Determine the [x, y] coordinate at the center of the cell enclosing the given text.  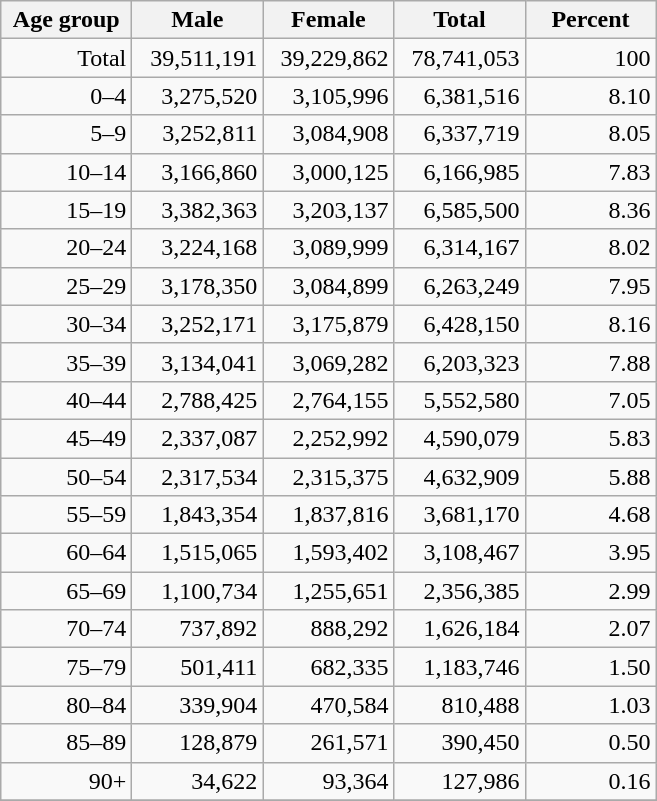
39,229,862 [328, 58]
5.83 [590, 438]
93,364 [328, 781]
2,356,385 [460, 591]
6,381,516 [460, 96]
85–89 [66, 743]
3,224,168 [198, 248]
3,203,137 [328, 210]
1,837,816 [328, 515]
6,337,719 [460, 134]
5–9 [66, 134]
737,892 [198, 629]
888,292 [328, 629]
60–64 [66, 553]
3,681,170 [460, 515]
3,089,999 [328, 248]
7.05 [590, 400]
2,252,992 [328, 438]
3,000,125 [328, 172]
1,843,354 [198, 515]
7.88 [590, 362]
2,337,087 [198, 438]
20–24 [66, 248]
6,263,249 [460, 286]
0–4 [66, 96]
1.03 [590, 705]
7.95 [590, 286]
8.10 [590, 96]
1,515,065 [198, 553]
80–84 [66, 705]
3,069,282 [328, 362]
8.02 [590, 248]
15–19 [66, 210]
1,100,734 [198, 591]
1,626,184 [460, 629]
1,255,651 [328, 591]
4,632,909 [460, 477]
78,741,053 [460, 58]
6,428,150 [460, 324]
2,764,155 [328, 400]
682,335 [328, 667]
40–44 [66, 400]
0.16 [590, 781]
3.95 [590, 553]
1,183,746 [460, 667]
339,904 [198, 705]
75–79 [66, 667]
3,105,996 [328, 96]
39,511,191 [198, 58]
2,317,534 [198, 477]
7.83 [590, 172]
8.05 [590, 134]
5,552,580 [460, 400]
2.99 [590, 591]
35–39 [66, 362]
3,252,171 [198, 324]
10–14 [66, 172]
34,622 [198, 781]
100 [590, 58]
4,590,079 [460, 438]
3,382,363 [198, 210]
261,571 [328, 743]
8.16 [590, 324]
8.36 [590, 210]
2,788,425 [198, 400]
Percent [590, 20]
1.50 [590, 667]
3,175,879 [328, 324]
127,986 [460, 781]
2,315,375 [328, 477]
Female [328, 20]
3,108,467 [460, 553]
5.88 [590, 477]
25–29 [66, 286]
90+ [66, 781]
55–59 [66, 515]
6,585,500 [460, 210]
1,593,402 [328, 553]
Age group [66, 20]
70–74 [66, 629]
810,488 [460, 705]
30–34 [66, 324]
128,879 [198, 743]
3,134,041 [198, 362]
3,166,860 [198, 172]
501,411 [198, 667]
3,084,899 [328, 286]
3,275,520 [198, 96]
4.68 [590, 515]
0.50 [590, 743]
50–54 [66, 477]
6,166,985 [460, 172]
2.07 [590, 629]
470,584 [328, 705]
3,084,908 [328, 134]
6,203,323 [460, 362]
65–69 [66, 591]
3,178,350 [198, 286]
Male [198, 20]
390,450 [460, 743]
45–49 [66, 438]
6,314,167 [460, 248]
3,252,811 [198, 134]
